Return (X, Y) of the center of cell containing provided text 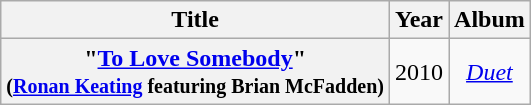
2010 (418, 72)
Duet (490, 72)
Album (490, 20)
Title (196, 20)
Year (418, 20)
"To Love Somebody" (Ronan Keating featuring Brian McFadden) (196, 72)
